Pinpoint the cell where the given text exists, returning its [x, y] midpoint coordinate. 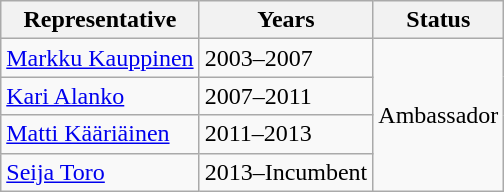
Ambassador [438, 115]
2003–2007 [286, 58]
2013–Incumbent [286, 172]
Status [438, 20]
Matti Kääriäinen [100, 134]
Seija Toro [100, 172]
Markku Kauppinen [100, 58]
2007–2011 [286, 96]
Years [286, 20]
Representative [100, 20]
Kari Alanko [100, 96]
2011–2013 [286, 134]
